From the cell containing the given text, extract its center point as [X, Y] coordinate. 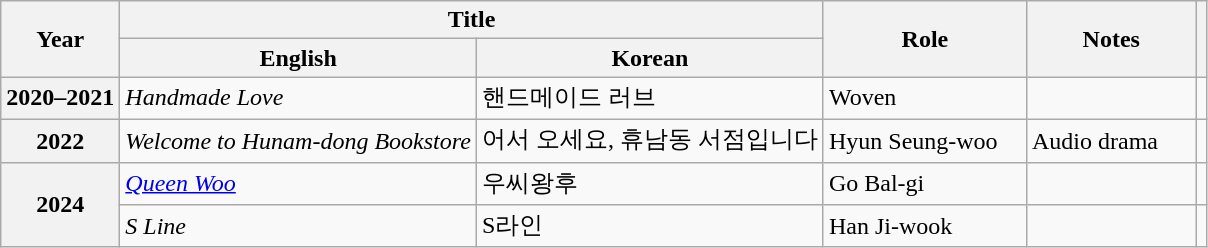
Handmade Love [298, 98]
Han Ji-wook [924, 226]
Korean [650, 58]
2022 [60, 140]
핸드메이드 러브 [650, 98]
S Line [298, 226]
어서 오세요, 휴남동 서점입니다 [650, 140]
Woven [924, 98]
Queen Woo [298, 184]
Notes [1110, 39]
우씨왕후 [650, 184]
2020–2021 [60, 98]
English [298, 58]
Go Bal-gi [924, 184]
S라인 [650, 226]
Audio drama [1110, 140]
2024 [60, 204]
Year [60, 39]
Title [472, 20]
Role [924, 39]
Hyun Seung-woo [924, 140]
Welcome to Hunam-dong Bookstore [298, 140]
